Locate the cell with the specified text and output its (X, Y) center coordinate. 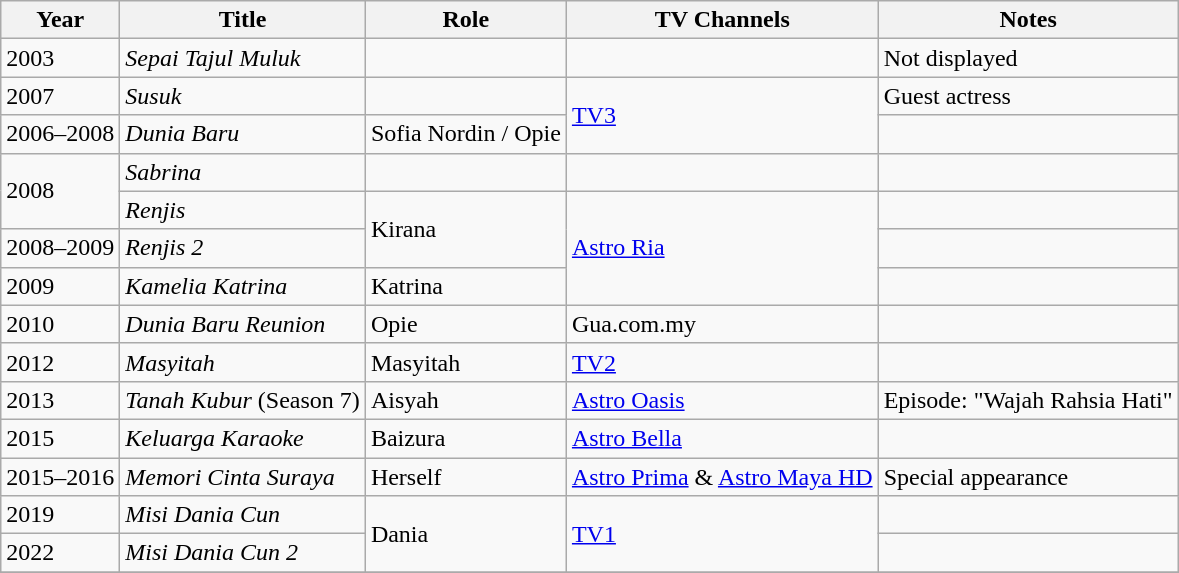
Year (60, 20)
2003 (60, 58)
Herself (466, 477)
Renjis (243, 210)
2012 (60, 362)
Episode: "Wajah Rahsia Hati" (1028, 400)
Tanah Kubur (Season 7) (243, 400)
Sabrina (243, 172)
Gua.com.my (722, 324)
Guest actress (1028, 96)
2015–2016 (60, 477)
TV1 (722, 534)
Memori Cinta Suraya (243, 477)
Susuk (243, 96)
Aisyah (466, 400)
Astro Oasis (722, 400)
Astro Ria (722, 248)
2007 (60, 96)
TV3 (722, 115)
Notes (1028, 20)
TV2 (722, 362)
Katrina (466, 286)
Role (466, 20)
Misi Dania Cun (243, 515)
Sofia Nordin / Opie (466, 134)
Baizura (466, 438)
2013 (60, 400)
2008 (60, 191)
2008–2009 (60, 248)
Title (243, 20)
Sepai Tajul Muluk (243, 58)
2010 (60, 324)
Kirana (466, 229)
Special appearance (1028, 477)
Astro Bella (722, 438)
Astro Prima & Astro Maya HD (722, 477)
Dania (466, 534)
Renjis 2 (243, 248)
TV Channels (722, 20)
Dunia Baru (243, 134)
2015 (60, 438)
2022 (60, 553)
Kamelia Katrina (243, 286)
2019 (60, 515)
Opie (466, 324)
Dunia Baru Reunion (243, 324)
Not displayed (1028, 58)
Keluarga Karaoke (243, 438)
Misi Dania Cun 2 (243, 553)
2006–2008 (60, 134)
2009 (60, 286)
